Identify which cell holds the provided text, then report its [x, y] central coordinate. 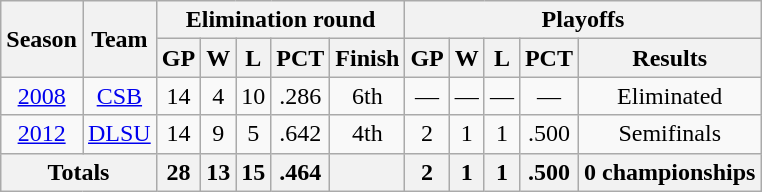
6th [368, 96]
Semifinals [669, 134]
0 championships [669, 172]
Finish [368, 58]
4th [368, 134]
Totals [78, 172]
5 [254, 134]
Results [669, 58]
CSB [119, 96]
28 [178, 172]
10 [254, 96]
Eliminated [669, 96]
13 [218, 172]
2012 [42, 134]
Playoffs [583, 20]
Team [119, 39]
9 [218, 134]
2008 [42, 96]
Elimination round [280, 20]
.286 [300, 96]
.642 [300, 134]
4 [218, 96]
Season [42, 39]
15 [254, 172]
DLSU [119, 134]
.464 [300, 172]
